Extract the (X, Y) coordinate from the center of the cell holding the provided text.  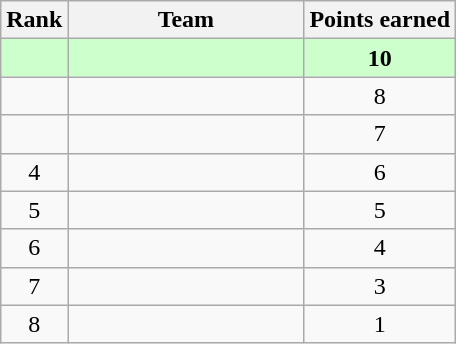
Points earned (380, 20)
Rank (34, 20)
1 (380, 324)
10 (380, 58)
3 (380, 286)
Team (186, 20)
